Output the [X, Y] coordinate of the center of the cell containing the given text.  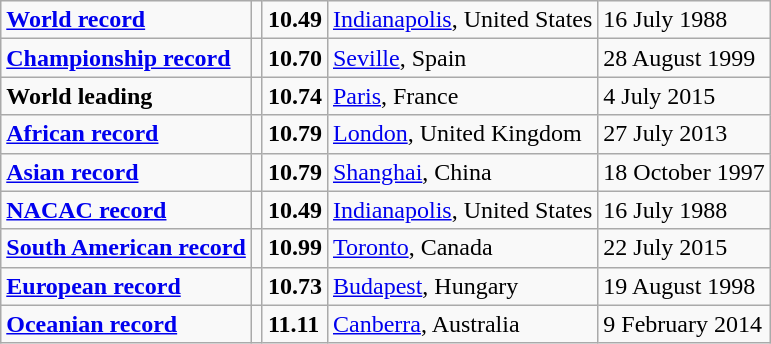
Shanghai, China [462, 172]
28 August 1999 [684, 58]
Oceanian record [126, 324]
Asian record [126, 172]
10.70 [294, 58]
18 October 1997 [684, 172]
African record [126, 134]
10.99 [294, 248]
Paris, France [462, 96]
27 July 2013 [684, 134]
Canberra, Australia [462, 324]
World leading [126, 96]
NACAC record [126, 210]
4 July 2015 [684, 96]
22 July 2015 [684, 248]
Championship record [126, 58]
10.74 [294, 96]
London, United Kingdom [462, 134]
9 February 2014 [684, 324]
European record [126, 286]
19 August 1998 [684, 286]
South American record [126, 248]
World record [126, 20]
Toronto, Canada [462, 248]
10.73 [294, 286]
Budapest, Hungary [462, 286]
Seville, Spain [462, 58]
11.11 [294, 324]
